Capture the cell that displays the provided text and extract its (X, Y) central coordinate. 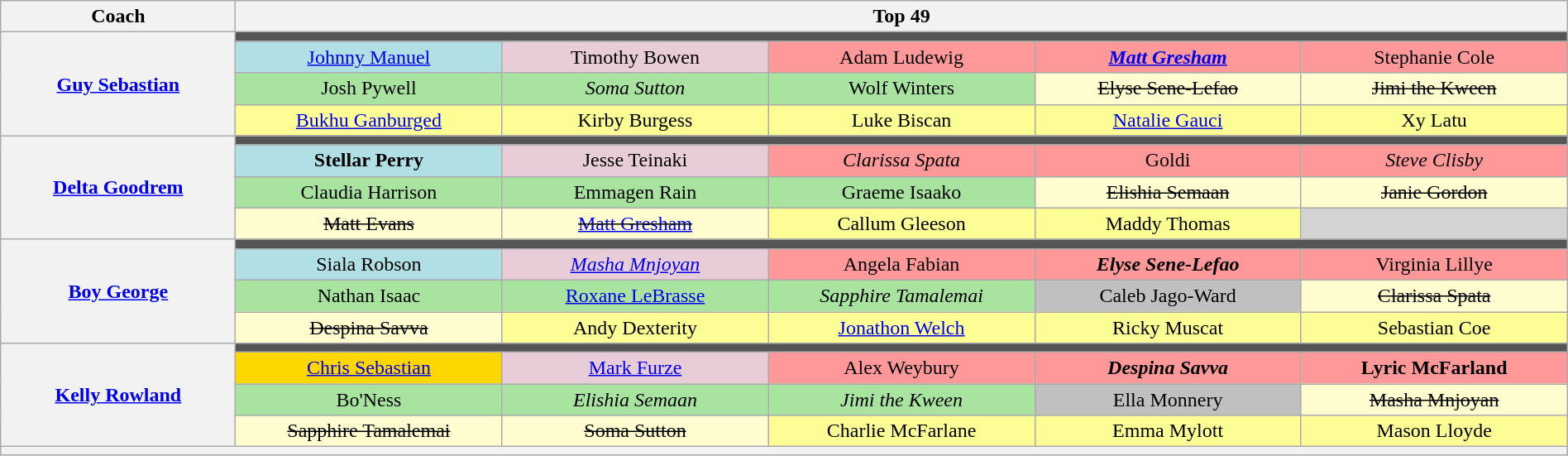
Janie Gordon (1434, 192)
Sebastian Coe (1434, 327)
Mason Lloyde (1434, 431)
Maddy Thomas (1168, 223)
Angela Fabian (901, 264)
Claudia Harrison (369, 192)
Steve Clisby (1434, 161)
Johnny Manuel (369, 57)
Adam Ludewig (901, 57)
Andy Dexterity (635, 327)
Kirby Burgess (635, 120)
Lyric McFarland (1434, 368)
Timothy Bowen (635, 57)
Jonathon Welch (901, 327)
Emmagen Rain (635, 192)
Coach (118, 17)
Bukhu Ganburged (369, 120)
Top 49 (901, 17)
Graeme Isaako (901, 192)
Boy George (118, 291)
Wolf Winters (901, 89)
Roxane LeBrasse (635, 295)
Goldi (1168, 161)
Alex Weybury (901, 368)
Callum Gleeson (901, 223)
Jesse Teinaki (635, 161)
Mark Furze (635, 368)
Bo'Ness (369, 400)
Guy Sebastian (118, 84)
Charlie McFarlane (901, 431)
Kelly Rowland (118, 396)
Stephanie Cole (1434, 57)
Ricky Muscat (1168, 327)
Matt Evans (369, 223)
Siala Robson (369, 264)
Chris Sebastian (369, 368)
Emma Mylott (1168, 431)
Josh Pywell (369, 89)
Virginia Lillye (1434, 264)
Natalie Gauci (1168, 120)
Ella Monnery (1168, 400)
Delta Goodrem (118, 187)
Stellar Perry (369, 161)
Caleb Jago-Ward (1168, 295)
Luke Biscan (901, 120)
Nathan Isaac (369, 295)
Xy Latu (1434, 120)
